Output the (X, Y) coordinate of the center of the cell containing the given text.  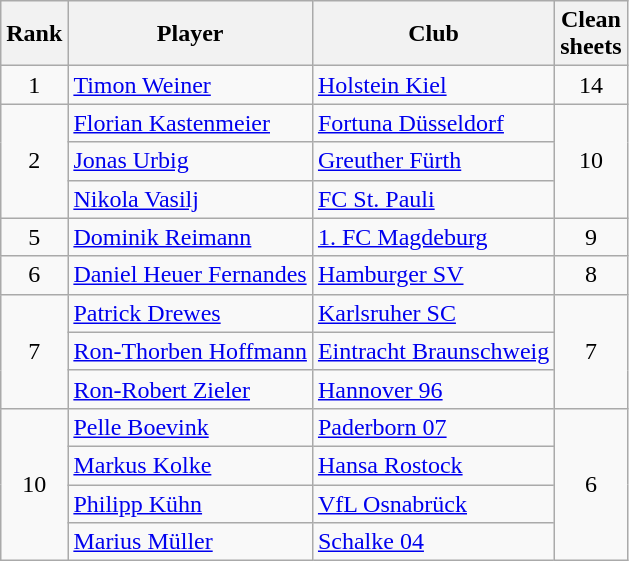
Hamburger SV (433, 275)
Timon Weiner (190, 85)
8 (591, 275)
14 (591, 85)
1. FC Magdeburg (433, 237)
Philipp Kühn (190, 503)
VfL Osnabrück (433, 503)
Eintracht Braunschweig (433, 351)
FC St. Pauli (433, 199)
Ron-Robert Zieler (190, 389)
Markus Kolke (190, 465)
1 (34, 85)
Daniel Heuer Fernandes (190, 275)
2 (34, 161)
Karlsruher SC (433, 313)
Schalke 04 (433, 542)
9 (591, 237)
Club (433, 34)
Holstein Kiel (433, 85)
Jonas Urbig (190, 161)
Ron-Thorben Hoffmann (190, 351)
Paderborn 07 (433, 427)
5 (34, 237)
Greuther Fürth (433, 161)
Marius Müller (190, 542)
Player (190, 34)
Fortuna Düsseldorf (433, 123)
Hansa Rostock (433, 465)
Nikola Vasilj (190, 199)
Hannover 96 (433, 389)
Cleansheets (591, 34)
Pelle Boevink (190, 427)
Dominik Reimann (190, 237)
Florian Kastenmeier (190, 123)
Rank (34, 34)
Patrick Drewes (190, 313)
